From the cell containing the given text, extract its center point as (X, Y) coordinate. 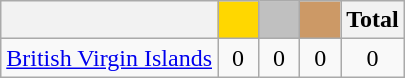
British Virgin Islands (110, 58)
Total (373, 20)
